Detect which cell encompasses the target text, then output its (X, Y) center coordinate. 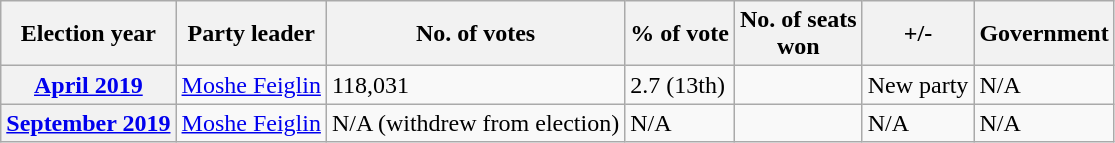
Election year (88, 34)
118,031 (475, 85)
New party (918, 85)
+/- (918, 34)
April 2019 (88, 85)
September 2019 (88, 123)
2.7 (13th) (680, 85)
% of vote (680, 34)
No. of seatswon (798, 34)
Government (1044, 34)
N/A (withdrew from election) (475, 123)
No. of votes (475, 34)
Party leader (251, 34)
